Scan for the cell matching the given text and deliver its [X, Y] coordinate at center. 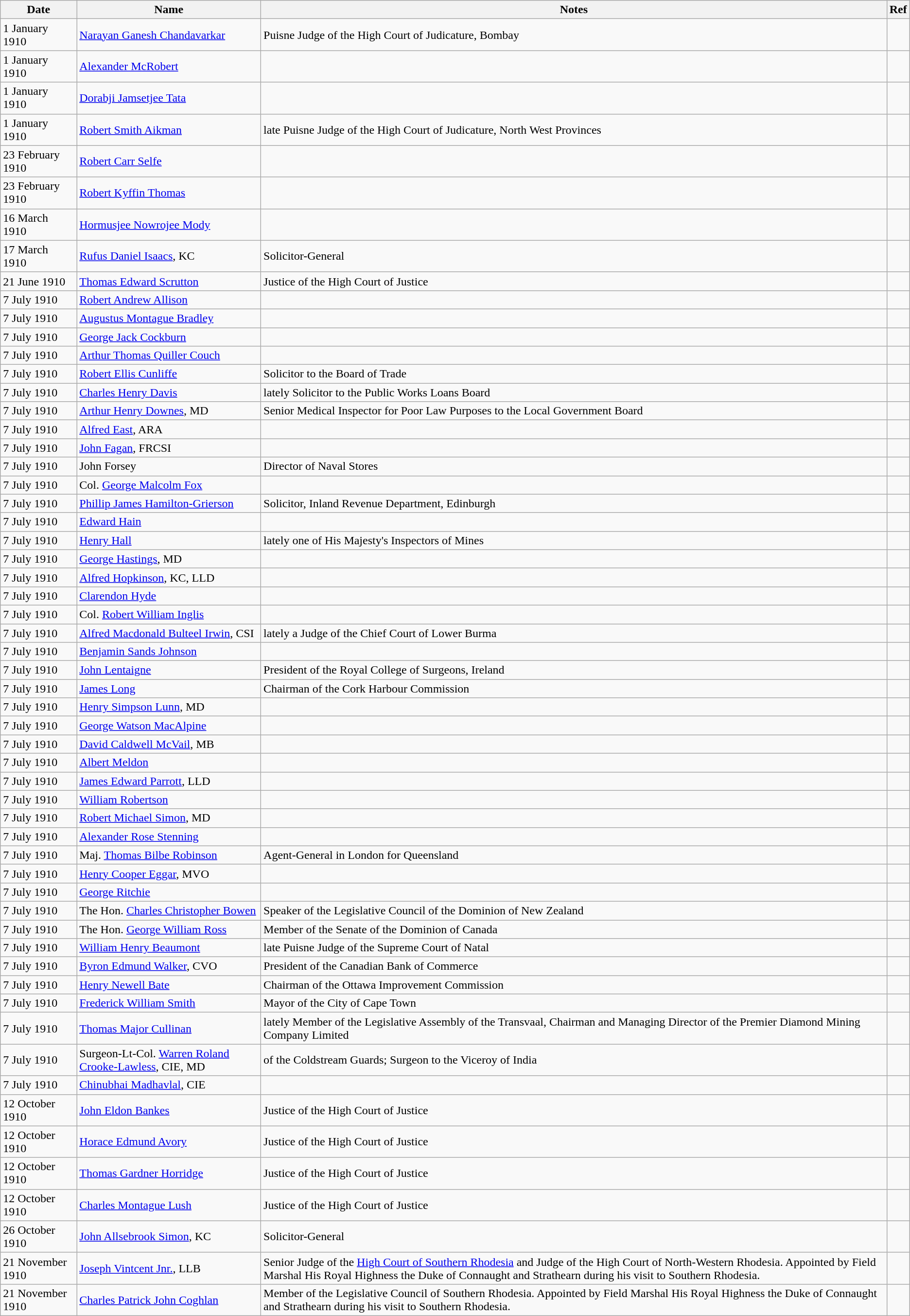
Byron Edmund Walker, CVO [169, 966]
Benjamin Sands Johnson [169, 652]
16 March 1910 [39, 225]
Arthur Thomas Quiller Couch [169, 356]
Name [169, 10]
Chinubhai Madhavlal, CIE [169, 1085]
Robert Smith Aikman [169, 129]
of the Coldstream Guards; Surgeon to the Viceroy of India [574, 1060]
Ref [898, 10]
Alexander McRobert [169, 66]
lately a Judge of the Chief Court of Lower Burma [574, 633]
George Jack Cockburn [169, 337]
26 October 1910 [39, 1236]
George Hastings, MD [169, 559]
Solicitor, Inland Revenue Department, Edinburgh [574, 503]
President of the Canadian Bank of Commerce [574, 966]
Robert Andrew Allison [169, 300]
Senior Medical Inspector for Poor Law Purposes to the Local Government Board [574, 411]
The Hon. George William Ross [169, 929]
Robert Carr Selfe [169, 161]
Thomas Edward Scrutton [169, 281]
Solicitor to the Board of Trade [574, 374]
Speaker of the Legislative Council of the Dominion of New Zealand [574, 910]
Frederick William Smith [169, 1003]
James Long [169, 689]
John Forsey [169, 466]
late Puisne Judge of the Supreme Court of Natal [574, 948]
late Puisne Judge of the High Court of Judicature, North West Provinces [574, 129]
President of the Royal College of Surgeons, Ireland [574, 670]
Member of the Senate of the Dominion of Canada [574, 929]
Chairman of the Cork Harbour Commission [574, 689]
lately Solicitor to the Public Works Loans Board [574, 392]
James Edward Parrott, LLD [169, 781]
Charles Montague Lush [169, 1205]
Narayan Ganesh Chandavarkar [169, 35]
Albert Meldon [169, 763]
Surgeon-Lt-Col. Warren Roland Crooke-Lawless, CIE, MD [169, 1060]
The Hon. Charles Christopher Bowen [169, 910]
Arthur Henry Downes, MD [169, 411]
William Robertson [169, 800]
17 March 1910 [39, 256]
Augustus Montague Bradley [169, 318]
Director of Naval Stores [574, 466]
Alfred East, ARA [169, 429]
Col. Robert William Inglis [169, 614]
lately one of His Majesty's Inspectors of Mines [574, 540]
Phillip James Hamilton-Grierson [169, 503]
Henry Hall [169, 540]
Edward Hain [169, 522]
21 June 1910 [39, 281]
Alfred Macdonald Bulteel Irwin, CSI [169, 633]
Clarendon Hyde [169, 596]
Robert Michael Simon, MD [169, 818]
John Fagan, FRCSI [169, 448]
John Lentaigne [169, 670]
Joseph Vintcent Jnr., LLB [169, 1268]
Horace Edmund Avory [169, 1142]
David Caldwell McVail, MB [169, 744]
Dorabji Jamsetjee Tata [169, 98]
Charles Henry Davis [169, 392]
Date [39, 10]
William Henry Beaumont [169, 948]
Rufus Daniel Isaacs, KC [169, 256]
lately Member of the Legislative Assembly of the Transvaal, Chairman and Managing Director of the Premier Diamond Mining Company Limited [574, 1028]
Mayor of the City of Cape Town [574, 1003]
George Watson MacAlpine [169, 726]
Charles Patrick John Coghlan [169, 1299]
Hormusjee Nowrojee Mody [169, 225]
Maj. Thomas Bilbe Robinson [169, 855]
Henry Simpson Lunn, MD [169, 707]
John Eldon Bankes [169, 1110]
Henry Newell Bate [169, 985]
John Allsebrook Simon, KC [169, 1236]
Col. George Malcolm Fox [169, 485]
Alexander Rose Stenning [169, 836]
Alfred Hopkinson, KC, LLD [169, 577]
George Ritchie [169, 892]
Puisne Judge of the High Court of Judicature, Bombay [574, 35]
Robert Kyffin Thomas [169, 193]
Thomas Gardner Horridge [169, 1173]
Thomas Major Cullinan [169, 1028]
Notes [574, 10]
Henry Cooper Eggar, MVO [169, 873]
Chairman of the Ottawa Improvement Commission [574, 985]
Robert Ellis Cunliffe [169, 374]
Agent-General in London for Queensland [574, 855]
